From the cell containing the given text, extract its center point as [X, Y] coordinate. 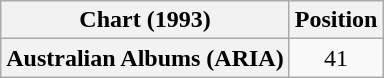
Australian Albums (ARIA) [145, 58]
Chart (1993) [145, 20]
Position [336, 20]
41 [336, 58]
